Find where the given text appears and provide that cell's center as [x, y] coordinate. 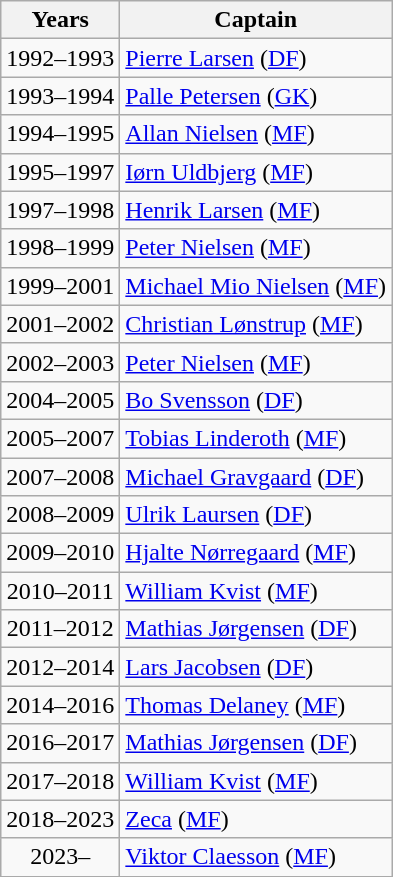
1997–1998 [60, 210]
2001–2002 [60, 324]
1999–2001 [60, 286]
1993–1994 [60, 96]
2004–2005 [60, 400]
2023– [60, 857]
Zeca (MF) [256, 819]
Thomas Delaney (MF) [256, 705]
Pierre Larsen (DF) [256, 58]
2007–2008 [60, 477]
2017–2018 [60, 781]
Michael Mio Nielsen (MF) [256, 286]
Allan Nielsen (MF) [256, 134]
Ulrik Laursen (DF) [256, 515]
Henrik Larsen (MF) [256, 210]
2010–2011 [60, 591]
2002–2003 [60, 362]
1998–1999 [60, 248]
Lars Jacobsen (DF) [256, 667]
2011–2012 [60, 629]
2014–2016 [60, 705]
2018–2023 [60, 819]
Years [60, 20]
1992–1993 [60, 58]
Christian Lønstrup (MF) [256, 324]
Palle Petersen (GK) [256, 96]
2005–2007 [60, 438]
Iørn Uldbjerg (MF) [256, 172]
Hjalte Nørregaard (MF) [256, 553]
2012–2014 [60, 667]
2016–2017 [60, 743]
Captain [256, 20]
Michael Gravgaard (DF) [256, 477]
2009–2010 [60, 553]
Tobias Linderoth (MF) [256, 438]
Bo Svensson (DF) [256, 400]
1994–1995 [60, 134]
2008–2009 [60, 515]
Viktor Claesson (MF) [256, 857]
1995–1997 [60, 172]
